Output the [x, y] coordinate of the center of the cell containing the given text.  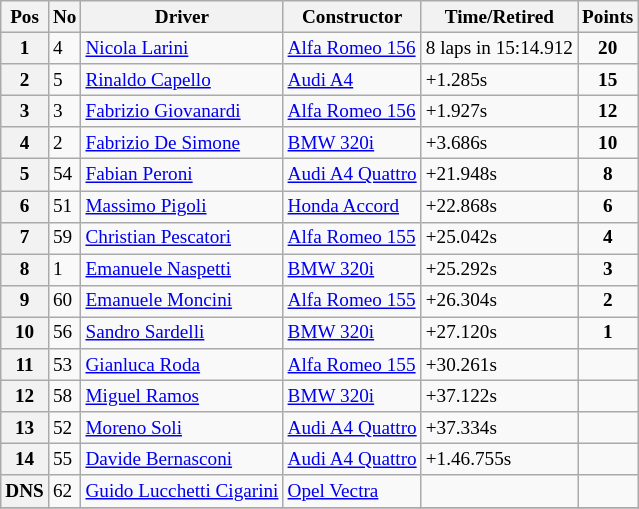
+22.868s [499, 206]
Emanuele Naspetti [182, 270]
Gianluca Roda [182, 365]
56 [64, 333]
Guido Lucchetti Cigarini [182, 491]
Rinaldo Capello [182, 80]
Fabrizio De Simone [182, 143]
+1.927s [499, 111]
Opel Vectra [352, 491]
DNS [25, 491]
Constructor [352, 17]
+3.686s [499, 143]
60 [64, 301]
9 [25, 301]
+25.042s [499, 238]
Audi A4 [352, 80]
Emanuele Moncini [182, 301]
Time/Retired [499, 17]
Moreno Soli [182, 428]
+37.334s [499, 428]
59 [64, 238]
14 [25, 460]
Points [608, 17]
+26.304s [499, 301]
7 [25, 238]
+1.46.755s [499, 460]
8 laps in 15:14.912 [499, 48]
+25.292s [499, 270]
+37.122s [499, 396]
62 [64, 491]
52 [64, 428]
Fabian Peroni [182, 175]
Massimo Pigoli [182, 206]
13 [25, 428]
Honda Accord [352, 206]
20 [608, 48]
Christian Pescatori [182, 238]
54 [64, 175]
Sandro Sardelli [182, 333]
+30.261s [499, 365]
55 [64, 460]
Fabrizio Giovanardi [182, 111]
+27.120s [499, 333]
Driver [182, 17]
Davide Bernasconi [182, 460]
+1.285s [499, 80]
11 [25, 365]
+21.948s [499, 175]
15 [608, 80]
Nicola Larini [182, 48]
58 [64, 396]
51 [64, 206]
Pos [25, 17]
Miguel Ramos [182, 396]
No [64, 17]
53 [64, 365]
